Search for the cell housing the specified text and yield its (x, y) center coordinate. 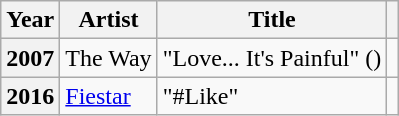
The Way (108, 58)
Title (272, 20)
2007 (30, 58)
"Love... It's Painful" () (272, 58)
2016 (30, 96)
"#Like" (272, 96)
Fiestar (108, 96)
Year (30, 20)
Artist (108, 20)
